Detect which cell encompasses the target text, then output its [x, y] center coordinate. 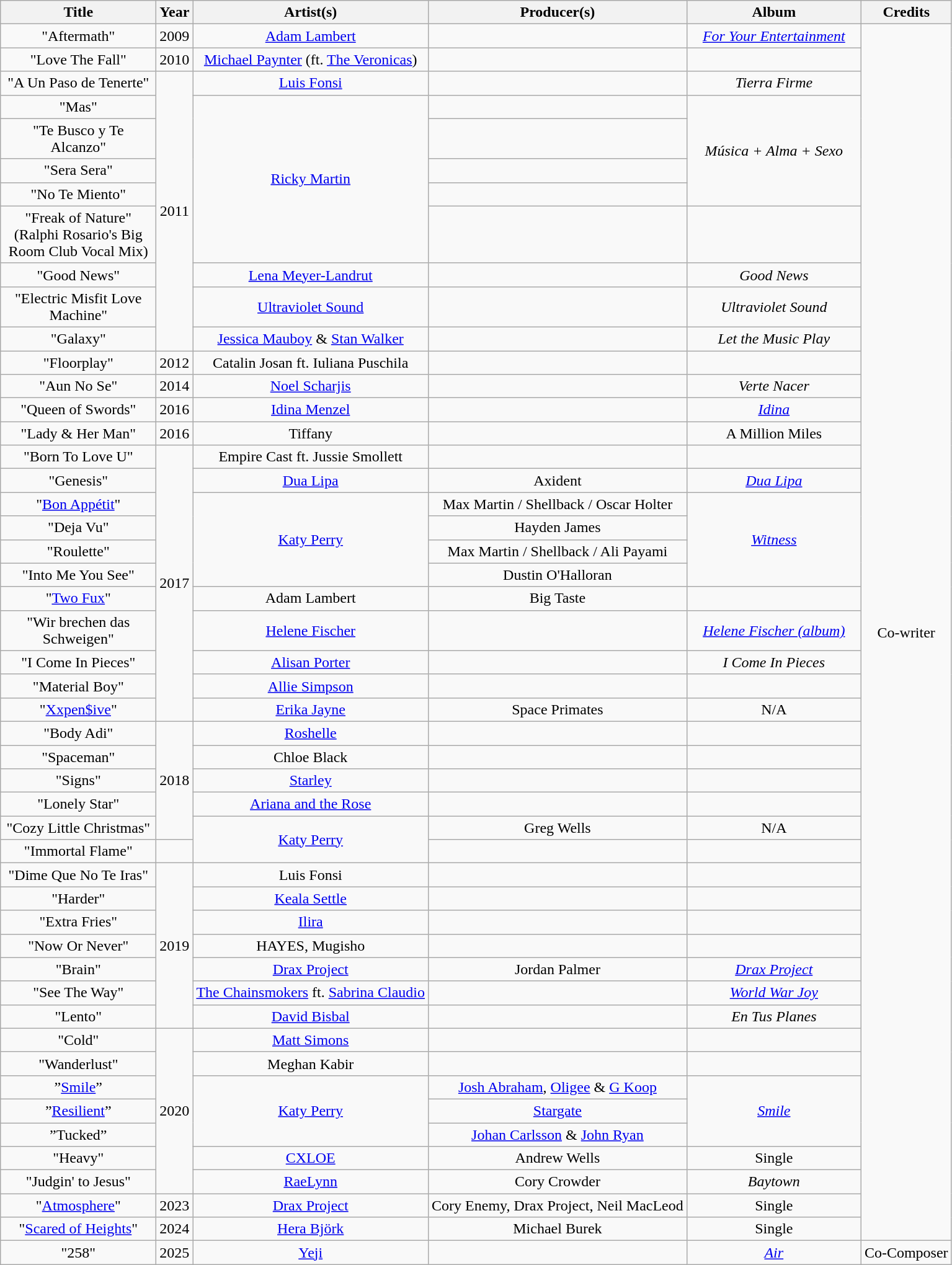
"Born To Love U" [78, 457]
2014 [175, 386]
"Lento" [78, 1016]
Hera Björk [311, 1229]
Max Martin / Shellback / Ali Payami [558, 551]
"Good News" [78, 275]
Josh Abraham, Oligee & G Koop [558, 1087]
"I Come In Pieces" [78, 662]
I Come In Pieces [774, 662]
2025 [175, 1253]
2011 [175, 211]
World War Joy [774, 993]
"Dime Que No Te Iras" [78, 875]
"Extra Fries" [78, 922]
"Genesis" [78, 481]
Michael Burek [558, 1229]
Alisan Porter [311, 662]
Idina Menzel [311, 410]
"Scared of Heights" [78, 1229]
"Sera Sera" [78, 171]
Stargate [558, 1111]
Música + Alma + Sexo [774, 150]
"Cozy Little Christmas" [78, 828]
HAYES, Mugisho [311, 946]
Lena Meyer-Landrut [311, 275]
Tierra Firme [774, 83]
Jordan Palmer [558, 969]
2010 [175, 60]
Allie Simpson [311, 686]
En Tus Planes [774, 1016]
A Million Miles [774, 433]
Axident [558, 481]
Witness [774, 539]
"Aftermath" [78, 36]
Co-Composer [906, 1253]
"Two Fux" [78, 598]
Good News [774, 275]
2024 [175, 1229]
Tiffany [311, 433]
Idina [774, 410]
Hayden James [558, 528]
Dustin O'Halloran [558, 575]
"Love The Fall" [78, 60]
”Smile” [78, 1087]
Helene Fischer [311, 630]
"Floorplay" [78, 363]
"No Te Miento" [78, 194]
"Brain" [78, 969]
Cory Crowder [558, 1182]
Michael Paynter (ft. The Veronicas) [311, 60]
"Wir brechen das Schweigen" [78, 630]
”Tucked” [78, 1134]
"Material Boy" [78, 686]
David Bisbal [311, 1016]
Helene Fischer (album) [774, 630]
"258" [78, 1253]
"Judgin' to Jesus" [78, 1182]
Artist(s) [311, 12]
Noel Scharjis [311, 386]
"Aun No Se" [78, 386]
Title [78, 12]
"Now Or Never" [78, 946]
Credits [906, 12]
"Lady & Her Man" [78, 433]
"Galaxy" [78, 339]
Let the Music Play [774, 339]
Starley [311, 781]
Greg Wells [558, 828]
Keala Settle [311, 899]
Jessica Mauboy & Stan Walker [311, 339]
"Mas" [78, 107]
2012 [175, 363]
Album [774, 12]
"A Un Paso de Tenerte" [78, 83]
"Immortal Flame" [78, 851]
2020 [175, 1111]
"Te Busco y Te Alcanzo" [78, 139]
”Resilient” [78, 1111]
Cory Enemy, Drax Project, Neil MacLeod [558, 1205]
Big Taste [558, 598]
For Your Entertainment [774, 36]
Co-writer [906, 632]
Max Martin / Shellback / Oscar Holter [558, 504]
Andrew Wells [558, 1158]
2017 [175, 584]
The Chainsmokers ft. Sabrina Claudio [311, 993]
Verte Nacer [774, 386]
CXLOE [311, 1158]
Baytown [774, 1182]
Meghan Kabir [311, 1063]
"Wanderlust" [78, 1063]
"Roulette" [78, 551]
"See The Way" [78, 993]
Empire Cast ft. Jussie Smollett [311, 457]
2009 [175, 36]
2019 [175, 946]
"Electric Misfit Love Machine" [78, 306]
Ariana and the Rose [311, 804]
Ilira [311, 922]
"Lonely Star" [78, 804]
"Spaceman" [78, 757]
Erika Jayne [311, 709]
Producer(s) [558, 12]
RaeLynn [311, 1182]
"Heavy" [78, 1158]
2023 [175, 1205]
Air [774, 1253]
2018 [175, 780]
"Bon Appétit" [78, 504]
Catalin Josan ft. Iuliana Puschila [311, 363]
"Queen of Swords" [78, 410]
"Freak of Nature" (Ralphi Rosario's Big Room Club Vocal Mix) [78, 234]
Space Primates [558, 709]
"Deja Vu" [78, 528]
Matt Simons [311, 1040]
"Into Me You See" [78, 575]
"Signs" [78, 781]
"Xxpen$ive" [78, 709]
Johan Carlsson & John Ryan [558, 1134]
"Atmosphere" [78, 1205]
Year [175, 12]
Chloe Black [311, 757]
"Harder" [78, 899]
Roshelle [311, 733]
"Body Adi" [78, 733]
"Cold" [78, 1040]
Smile [774, 1111]
Yeji [311, 1253]
Ricky Martin [311, 179]
